Locate the cell with the specified text and output its (x, y) center coordinate. 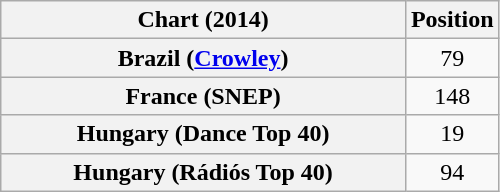
Brazil (Crowley) (204, 58)
Chart (2014) (204, 20)
Position (452, 20)
79 (452, 58)
France (SNEP) (204, 96)
Hungary (Dance Top 40) (204, 134)
19 (452, 134)
94 (452, 172)
Hungary (Rádiós Top 40) (204, 172)
148 (452, 96)
